Determine the (X, Y) coordinate at the center of the cell enclosing the given text.  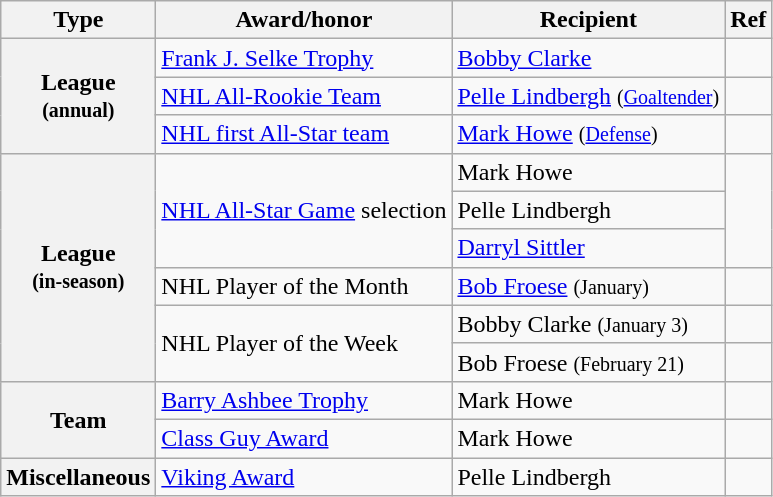
Miscellaneous (78, 477)
NHL All-Star Game selection (304, 210)
League(annual) (78, 96)
Viking Award (304, 477)
Bob Froese (January) (588, 286)
Award/honor (304, 20)
NHL All-Rookie Team (304, 96)
Ref (748, 20)
NHL first All-Star team (304, 134)
Frank J. Selke Trophy (304, 58)
Pelle Lindbergh (Goaltender) (588, 96)
Class Guy Award (304, 438)
Darryl Sittler (588, 248)
Team (78, 419)
Mark Howe (Defense) (588, 134)
Bobby Clarke (588, 58)
Type (78, 20)
Bob Froese (February 21) (588, 362)
Bobby Clarke (January 3) (588, 324)
Barry Ashbee Trophy (304, 400)
NHL Player of the Week (304, 343)
NHL Player of the Month (304, 286)
Recipient (588, 20)
League(in-season) (78, 267)
